Capture the cell that displays the provided text and extract its (X, Y) central coordinate. 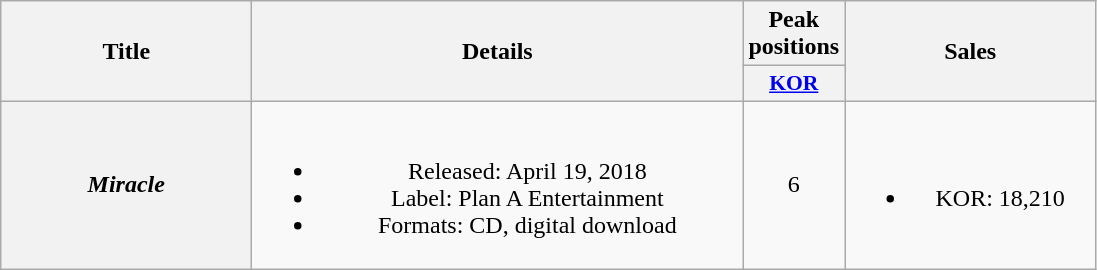
Sales (970, 52)
Details (498, 52)
Miracle (126, 184)
6 (794, 184)
Peak positions (794, 34)
KOR (794, 84)
Title (126, 52)
Released: April 19, 2018Label: Plan A EntertainmentFormats: CD, digital download (498, 184)
KOR: 18,210 (970, 184)
